Identify which cell holds the provided text, then report its [X, Y] central coordinate. 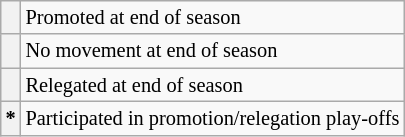
Relegated at end of season [213, 85]
Promoted at end of season [213, 17]
No movement at end of season [213, 51]
Participated in promotion/relegation play-offs [213, 118]
* [11, 118]
